Search for the cell housing the specified text and yield its (X, Y) center coordinate. 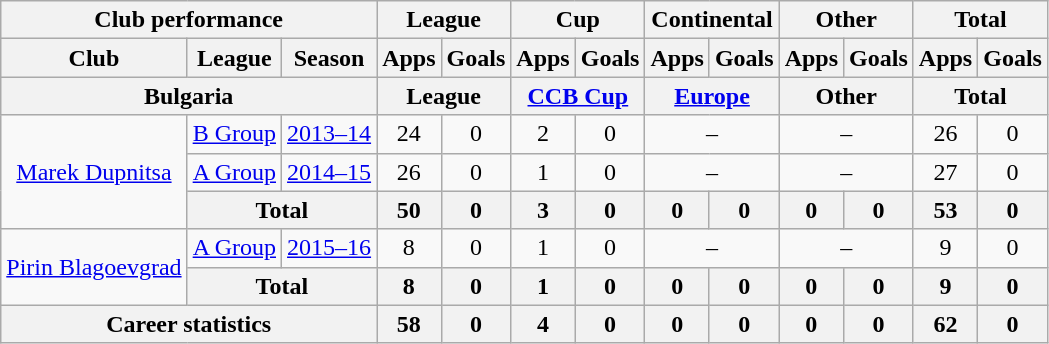
2015–16 (330, 248)
4 (543, 324)
2 (543, 134)
Club performance (189, 20)
58 (409, 324)
62 (945, 324)
Europe (712, 96)
Cup (578, 20)
Career statistics (189, 324)
B Group (234, 134)
27 (945, 172)
Season (330, 58)
Club (94, 58)
2014–15 (330, 172)
2013–14 (330, 134)
CCB Cup (578, 96)
Bulgaria (189, 96)
24 (409, 134)
53 (945, 210)
Marek Dupnitsa (94, 172)
50 (409, 210)
Continental (712, 20)
Pirin Blagoevgrad (94, 267)
3 (543, 210)
